Return (x, y) of the center of cell containing provided text 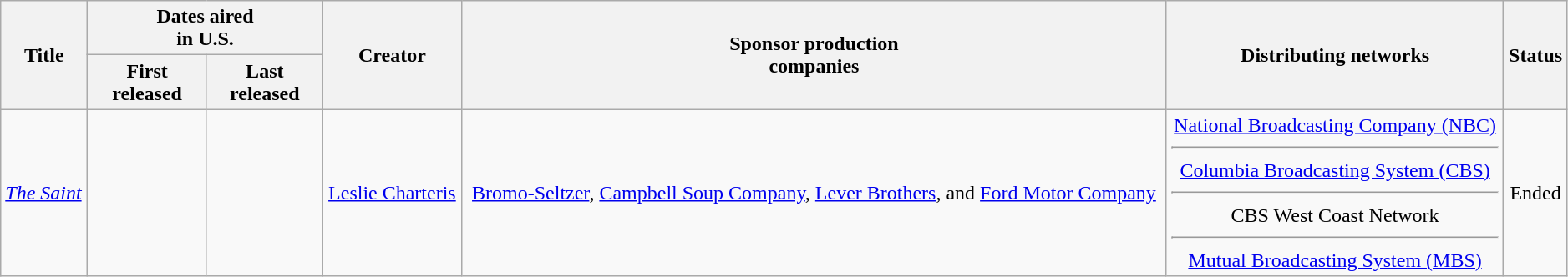
Sponsor production companies (814, 55)
Dates aired in U.S. (206, 28)
First released (147, 82)
Status (1535, 55)
Creator (392, 55)
Leslie Charteris (392, 193)
Ended (1535, 193)
The Saint (44, 193)
Bromo-Seltzer, Campbell Soup Company, Lever Brothers, and Ford Motor Company (814, 193)
National Broadcasting Company (NBC) Columbia Broadcasting System (CBS) CBS West Coast Network Mutual Broadcasting System (MBS) (1335, 193)
Distributing networks (1335, 55)
Last released (264, 82)
Title (44, 55)
